Capture the cell that displays the provided text and extract its [x, y] central coordinate. 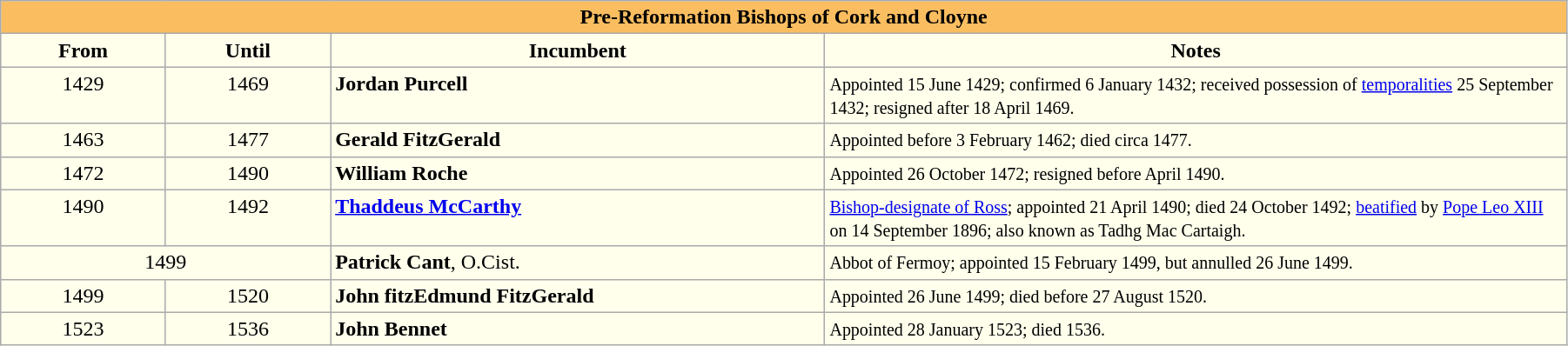
Appointed 26 October 1472; resigned before April 1490. [1196, 173]
Thaddeus McCarthy [578, 217]
1492 [247, 217]
1463 [84, 140]
John fitzEdmund FitzGerald [578, 296]
Incumbent [578, 50]
John Bennet [578, 329]
1469 [247, 96]
Abbot of Fermoy; appointed 15 February 1499, but annulled 26 June 1499. [1196, 263]
Pre-Reformation Bishops of Cork and Cloyne [784, 17]
Appointed 15 June 1429; confirmed 6 January 1432; received possession of temporalities 25 September 1432; resigned after 18 April 1469. [1196, 96]
1536 [247, 329]
Until [247, 50]
1472 [84, 173]
William Roche [578, 173]
Appointed before 3 February 1462; died circa 1477. [1196, 140]
1520 [247, 296]
Notes [1196, 50]
1477 [247, 140]
Appointed 28 January 1523; died 1536. [1196, 329]
Patrick Cant, O.Cist. [578, 263]
Jordan Purcell [578, 96]
1523 [84, 329]
Appointed 26 June 1499; died before 27 August 1520. [1196, 296]
Gerald FitzGerald [578, 140]
From [84, 50]
1429 [84, 96]
